Scan for the cell matching the given text and deliver its [x, y] coordinate at center. 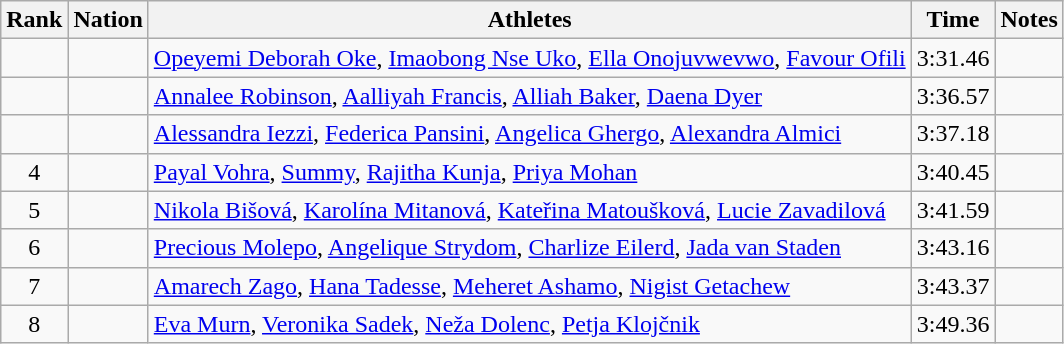
Rank [34, 20]
Nikola Bišová, Karolína Mitanová, Kateřina Matoušková, Lucie Zavadilová [530, 210]
Time [953, 20]
3:43.16 [953, 248]
3:43.37 [953, 286]
5 [34, 210]
8 [34, 324]
3:49.36 [953, 324]
3:40.45 [953, 172]
3:41.59 [953, 210]
Athletes [530, 20]
4 [34, 172]
Annalee Robinson, Aalliyah Francis, Alliah Baker, Daena Dyer [530, 96]
6 [34, 248]
Precious Molepo, Angelique Strydom, Charlize Eilerd, Jada van Staden [530, 248]
Payal Vohra, Summy, Rajitha Kunja, Priya Mohan [530, 172]
3:31.46 [953, 58]
7 [34, 286]
3:36.57 [953, 96]
3:37.18 [953, 134]
Nation [108, 20]
Eva Murn, Veronika Sadek, Neža Dolenc, Petja Klojčnik [530, 324]
Amarech Zago, Hana Tadesse, Meheret Ashamo, Nigist Getachew [530, 286]
Opeyemi Deborah Oke, Imaobong Nse Uko, Ella Onojuvwevwo, Favour Ofili [530, 58]
Alessandra Iezzi, Federica Pansini, Angelica Ghergo, Alexandra Almici [530, 134]
Notes [1029, 20]
